Return the (X, Y) coordinate for the center point of the cell that contains the specified text.  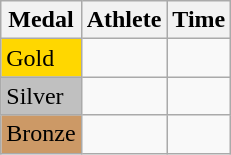
Time (199, 20)
Athlete (124, 20)
Bronze (41, 134)
Medal (41, 20)
Silver (41, 96)
Gold (41, 58)
